Find where the given text appears and provide that cell's center as (X, Y) coordinate. 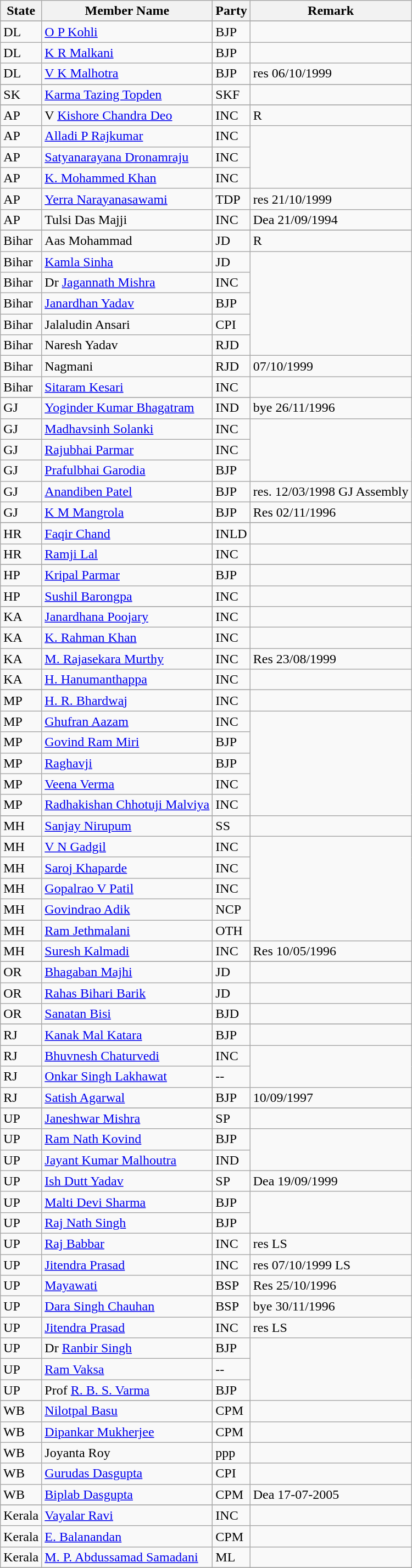
K M Mangrola (127, 512)
Rahas Bihari Barik (127, 993)
Suresh Kalmadi (127, 951)
Sanjay Nirupum (127, 826)
Veena Verma (127, 784)
Bhagaban Majhi (127, 972)
Bhuvnesh Chaturvedi (127, 1056)
TDP (231, 199)
bye 26/11/1996 (331, 408)
Janardhan Yadav (127, 304)
SKF (231, 94)
Dea 19/09/1999 (331, 1181)
Alladi P Rajkumar (127, 136)
H. Hanumanthappa (127, 680)
Naresh Yadav (127, 345)
Dr Jagannath Mishra (127, 283)
Nagmani (127, 366)
State (21, 11)
Gopalrao V Patil (127, 888)
07/10/1999 (331, 366)
Satish Agarwal (127, 1097)
Saroj Khaparde (127, 867)
K. Rahman Khan (127, 638)
res 06/10/1999 (331, 74)
Jalaludin Ansari (127, 324)
Anandiben Patel (127, 491)
Vayalar Ravi (127, 1515)
Res 02/11/1996 (331, 512)
Govindrao Adik (127, 909)
10/09/1997 (331, 1097)
K. Mohammed Khan (127, 178)
Faqir Chand (127, 533)
Joyanta Roy (127, 1453)
Onkar Singh Lakhawat (127, 1077)
Ghufran Aazam (127, 721)
V N Gadgil (127, 847)
Mayawati (127, 1286)
bye 30/11/1996 (331, 1307)
Gurudas Dasgupta (127, 1474)
Raj Nath Singh (127, 1223)
Res 23/08/1999 (331, 659)
V Kishore Chandra Deo (127, 115)
Party (231, 11)
Prof R. B. S. Varma (127, 1390)
Govind Ram Miri (127, 742)
INLD (231, 533)
Biplab Dasgupta (127, 1494)
Dea 21/09/1994 (331, 220)
Kamla Sinha (127, 262)
Aas Mohammad (127, 240)
Kanak Mal Katara (127, 1035)
Madhavsinh Solanki (127, 429)
Nilotpal Basu (127, 1411)
Kripal Parmar (127, 575)
Remark (331, 11)
res 21/10/1999 (331, 199)
Dr Ranbir Singh (127, 1348)
V K Malhotra (127, 74)
res 07/10/1999 LS (331, 1264)
Ram Nath Kovind (127, 1139)
Raghavji (127, 763)
Sushil Barongpa (127, 596)
Member Name (127, 11)
O P Kohli (127, 32)
M. P. Abdussamad Samadani (127, 1557)
Tulsi Das Majji (127, 220)
Karma Tazing Topden (127, 94)
K R Malkani (127, 53)
Jayant Kumar Malhoutra (127, 1160)
Radhakishan Chhotuji Malviya (127, 805)
res. 12/03/1998 GJ Assembly (331, 491)
Sitaram Kesari (127, 387)
Yoginder Kumar Bhagatram (127, 408)
Dea 17-07-2005 (331, 1494)
Sanatan Bisi (127, 1014)
Res 10/05/1996 (331, 951)
Dipankar Mukherjee (127, 1432)
Satyanarayana Dronamraju (127, 157)
ppp (231, 1453)
Raj Babbar (127, 1244)
H. R. Bhardwaj (127, 701)
Ram Vaksa (127, 1369)
SK (21, 94)
Malti Devi Sharma (127, 1202)
Prafulbhai Garodia (127, 471)
Yerra Narayanasawami (127, 199)
Janeshwar Mishra (127, 1118)
OTH (231, 931)
SS (231, 826)
Ramji Lal (127, 554)
ML (231, 1557)
E. Balanandan (127, 1536)
BJD (231, 1014)
Ish Dutt Yadav (127, 1181)
Ram Jethmalani (127, 931)
Dara Singh Chauhan (127, 1307)
Janardhana Poojary (127, 617)
NCP (231, 909)
M. Rajasekara Murthy (127, 659)
Rajubhai Parmar (127, 450)
Res 25/10/1996 (331, 1286)
